Detect which cell encompasses the target text, then output its [X, Y] center coordinate. 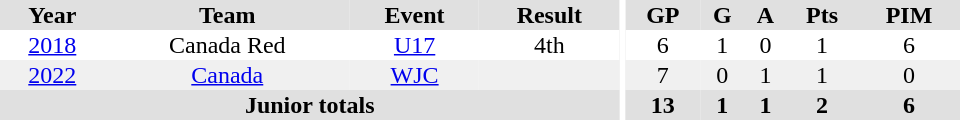
Event [414, 15]
Year [52, 15]
Team [228, 15]
13 [664, 105]
Junior totals [310, 105]
WJC [414, 75]
Canada [228, 75]
Pts [822, 15]
GP [664, 15]
7 [664, 75]
2 [822, 105]
2018 [52, 45]
4th [549, 45]
G [722, 15]
A [766, 15]
Result [549, 15]
U17 [414, 45]
2022 [52, 75]
Canada Red [228, 45]
PIM [909, 15]
